Provide the [x, y] coordinate of the cell's center where the given text is located.  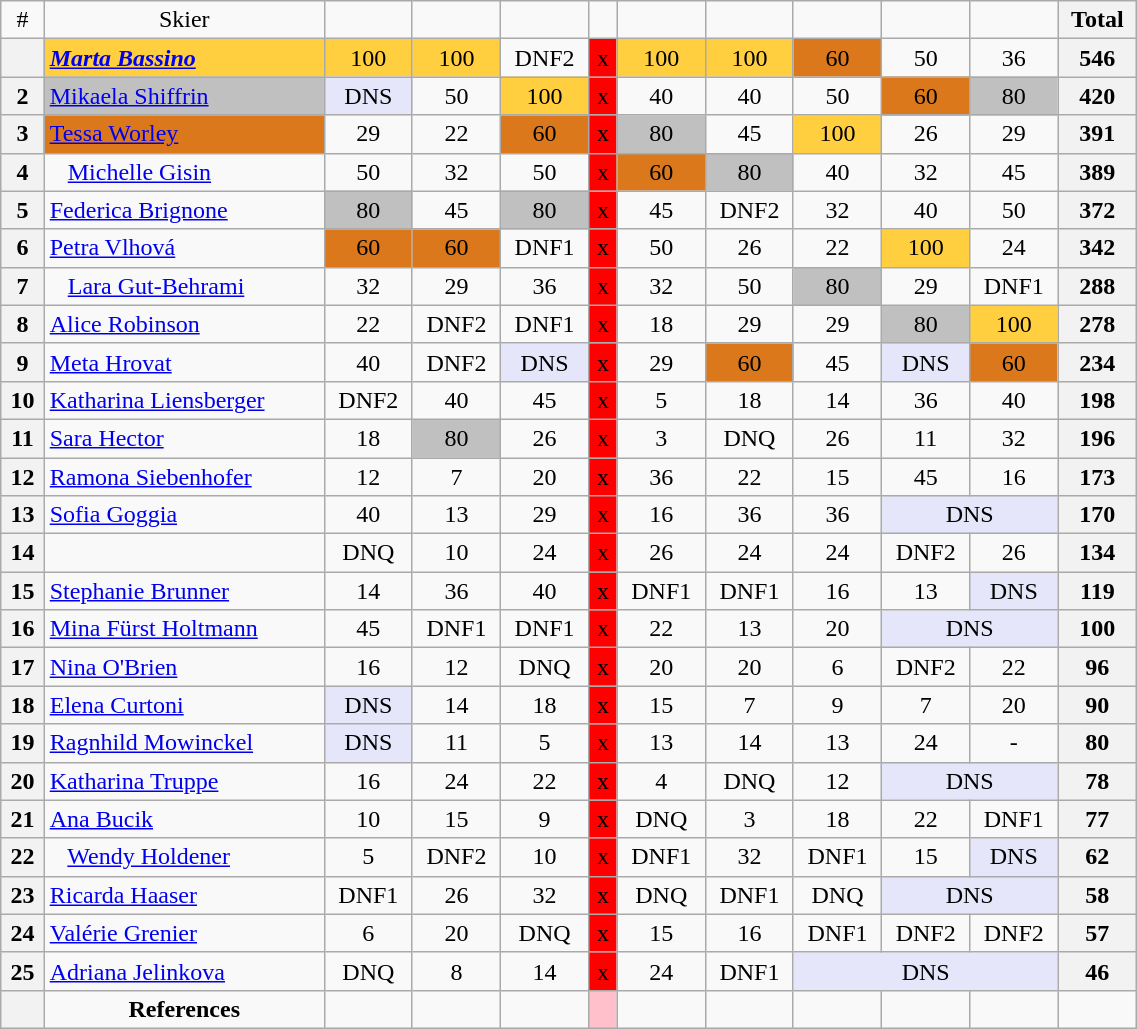
196 [1098, 438]
Sofia Goggia [184, 515]
173 [1098, 477]
119 [1098, 591]
Sara Hector [184, 438]
21 [22, 819]
389 [1098, 172]
78 [1098, 781]
References [184, 1009]
372 [1098, 210]
Mikaela Shiffrin [184, 96]
Katharina Liensberger [184, 400]
25 [22, 971]
77 [1098, 819]
Alice Robinson [184, 324]
# [22, 20]
Tessa Worley [184, 134]
Valérie Grenier [184, 933]
Stephanie Brunner [184, 591]
46 [1098, 971]
Ragnhild Mowinckel [184, 743]
288 [1098, 286]
23 [22, 895]
58 [1098, 895]
Wendy Holdener [184, 857]
134 [1098, 553]
234 [1098, 362]
Petra Vlhová [184, 248]
Adriana Jelinkova [184, 971]
391 [1098, 134]
Mina Fürst Holtmann [184, 629]
Nina O'Brien [184, 667]
Federica Brignone [184, 210]
- [1014, 743]
Elena Curtoni [184, 705]
Total [1098, 20]
19 [22, 743]
Katharina Truppe [184, 781]
198 [1098, 400]
62 [1098, 857]
2 [22, 96]
Ana Bucik [184, 819]
96 [1098, 667]
170 [1098, 515]
Marta Bassino [184, 58]
342 [1098, 248]
Ramona Siebenhofer [184, 477]
Michelle Gisin [184, 172]
57 [1098, 933]
278 [1098, 324]
90 [1098, 705]
Skier [184, 20]
Lara Gut-Behrami [184, 286]
Ricarda Haaser [184, 895]
Meta Hrovat [184, 362]
420 [1098, 96]
17 [22, 667]
546 [1098, 58]
